Locate the cell with the specified text and output its (X, Y) center coordinate. 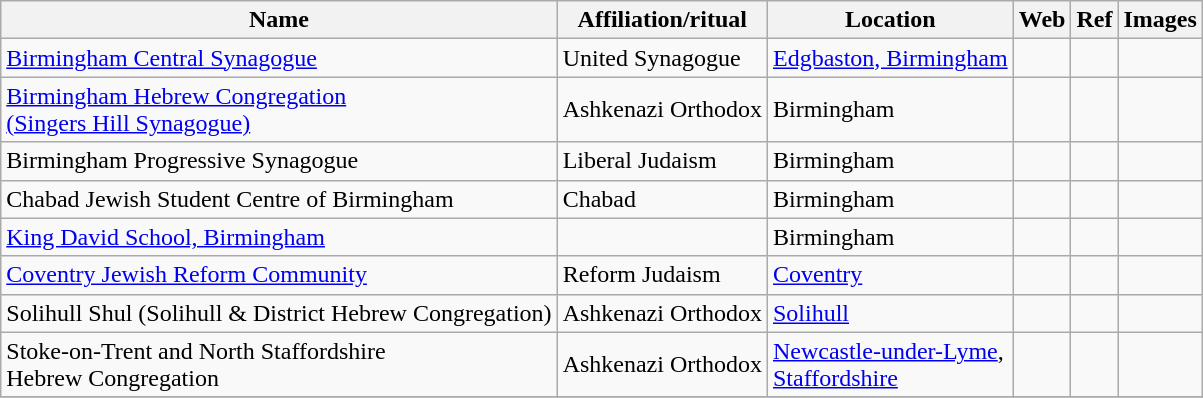
Edgbaston, Birmingham (890, 58)
Solihull (890, 313)
Images (1160, 20)
Name (279, 20)
Liberal Judaism (662, 161)
United Synagogue (662, 58)
Solihull Shul (Solihull & District Hebrew Congregation) (279, 313)
Chabad Jewish Student Centre of Birmingham (279, 199)
Coventry Jewish Reform Community (279, 275)
King David School, Birmingham (279, 237)
Reform Judaism (662, 275)
Ref (1094, 20)
Chabad (662, 199)
Stoke-on-Trent and North Staffordshire Hebrew Congregation (279, 364)
Affiliation/ritual (662, 20)
Birmingham Central Synagogue (279, 58)
Birmingham Hebrew Congregation (Singers Hill Synagogue) (279, 110)
Location (890, 20)
Web (1042, 20)
Newcastle-under-Lyme, Staffordshire (890, 364)
Birmingham Progressive Synagogue (279, 161)
Coventry (890, 275)
